Identify which cell holds the provided text, then report its [X, Y] central coordinate. 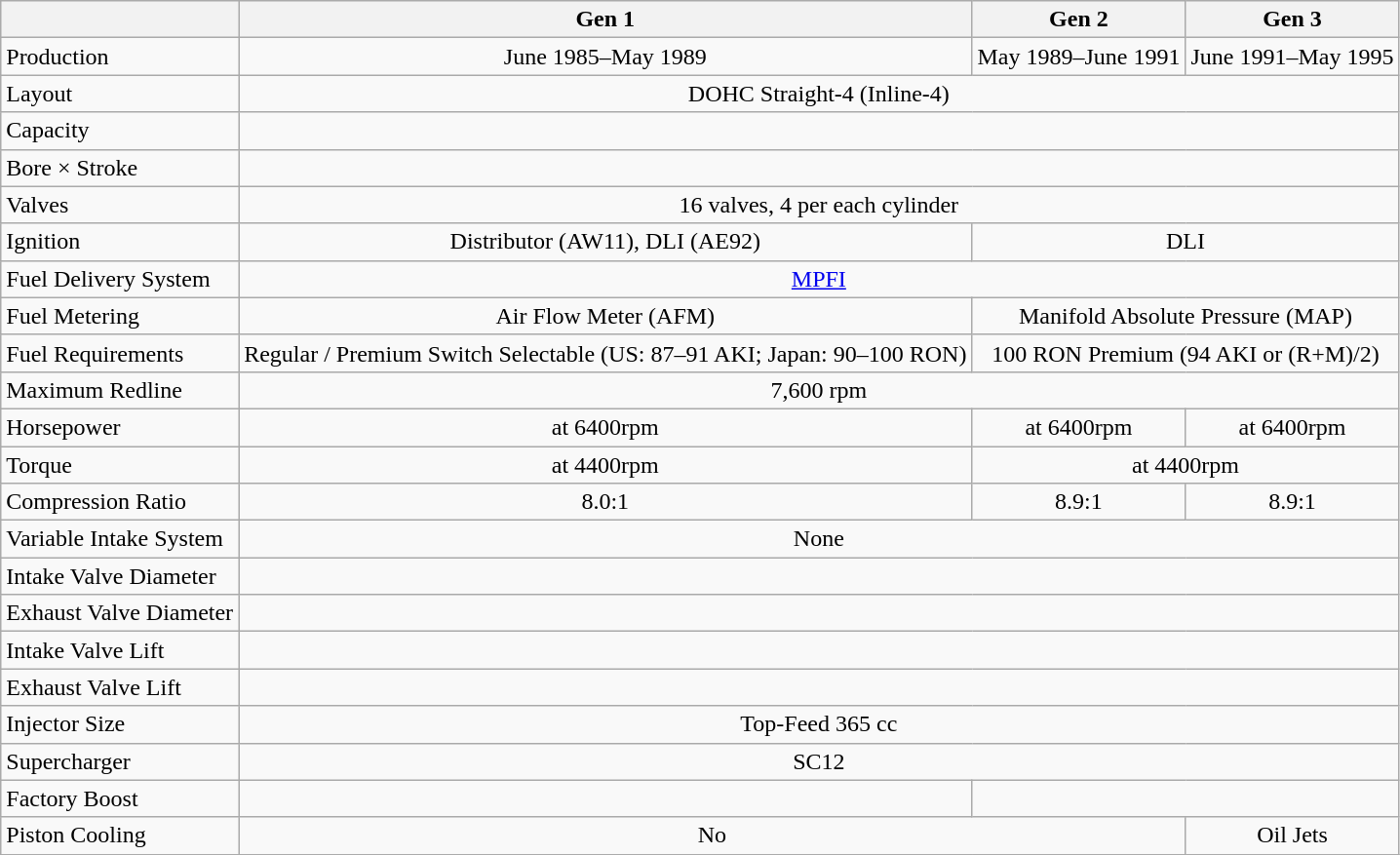
DLI [1186, 242]
June 1991–May 1995 [1293, 57]
Gen 1 [605, 19]
MPFI [819, 279]
Supercharger [120, 761]
7,600 rpm [819, 390]
Exhaust Valve Diameter [120, 613]
Gen 2 [1078, 19]
Torque [120, 465]
Intake Valve Diameter [120, 576]
Horsepower [120, 427]
16 valves, 4 per each cylinder [819, 205]
Fuel Metering [120, 316]
Compression Ratio [120, 502]
No [712, 836]
Intake Valve Lift [120, 650]
May 1989–June 1991 [1078, 57]
Manifold Absolute Pressure (MAP) [1186, 316]
Top-Feed 365 cc [819, 724]
Oil Jets [1293, 836]
Bore × Stroke [120, 168]
DOHC Straight-4 (Inline-4) [819, 94]
Gen 3 [1293, 19]
Regular / Premium Switch Selectable (US: 87–91 AKI; Japan: 90–100 RON) [605, 353]
100 RON Premium (94 AKI or (R+M)/2) [1186, 353]
Distributor (AW11), DLI (AE92) [605, 242]
Production [120, 57]
Fuel Delivery System [120, 279]
8.0:1 [605, 502]
Capacity [120, 131]
None [819, 539]
Piston Cooling [120, 836]
Exhaust Valve Lift [120, 687]
Injector Size [120, 724]
SC12 [819, 761]
Ignition [120, 242]
Factory Boost [120, 798]
Fuel Requirements [120, 353]
Air Flow Meter (AFM) [605, 316]
Maximum Redline [120, 390]
Layout [120, 94]
Valves [120, 205]
Variable Intake System [120, 539]
June 1985–May 1989 [605, 57]
